From the cell containing the given text, extract its center point as [x, y] coordinate. 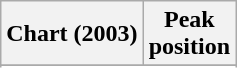
Peakposition [189, 34]
Chart (2003) [72, 34]
